For the text-containing cell, return its midpoint in (x, y) coordinate format. 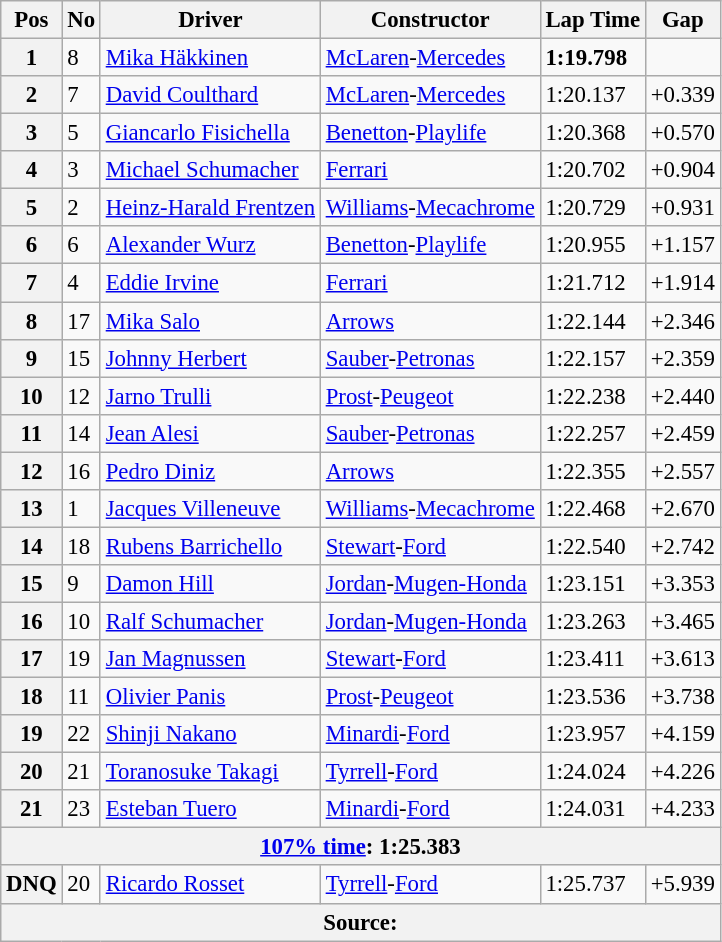
Source: (360, 922)
Jan Magnussen (210, 659)
1:22.144 (592, 321)
Jean Alesi (210, 433)
Eddie Irvine (210, 283)
+2.459 (682, 433)
1:23.263 (592, 621)
+0.904 (682, 170)
Pos (32, 20)
+5.939 (682, 885)
22 (81, 734)
1:22.157 (592, 358)
Giancarlo Fisichella (210, 133)
Jarno Trulli (210, 396)
1:24.031 (592, 809)
Johnny Herbert (210, 358)
+3.613 (682, 659)
13 (32, 509)
Constructor (430, 20)
1:22.238 (592, 396)
1:22.257 (592, 433)
Michael Schumacher (210, 170)
Jacques Villeneuve (210, 509)
+2.359 (682, 358)
+2.440 (682, 396)
1:22.540 (592, 546)
1:25.737 (592, 885)
+0.931 (682, 208)
Esteban Tuero (210, 809)
1:23.151 (592, 584)
1:19.798 (592, 58)
+3.353 (682, 584)
+0.570 (682, 133)
+3.738 (682, 697)
Rubens Barrichello (210, 546)
+0.339 (682, 95)
1:24.024 (592, 772)
Toranosuke Takagi (210, 772)
+2.742 (682, 546)
+4.233 (682, 809)
1:20.729 (592, 208)
23 (81, 809)
Shinji Nakano (210, 734)
1:23.957 (592, 734)
1:22.468 (592, 509)
1:23.411 (592, 659)
+1.157 (682, 245)
1:22.355 (592, 471)
Mika Häkkinen (210, 58)
+2.670 (682, 509)
+3.465 (682, 621)
1:20.137 (592, 95)
Pedro Diniz (210, 471)
1:21.712 (592, 283)
1:20.955 (592, 245)
+1.914 (682, 283)
Heinz-Harald Frentzen (210, 208)
+4.159 (682, 734)
DNQ (32, 885)
1:20.702 (592, 170)
Olivier Panis (210, 697)
David Coulthard (210, 95)
Lap Time (592, 20)
Gap (682, 20)
Damon Hill (210, 584)
107% time: 1:25.383 (360, 847)
Ralf Schumacher (210, 621)
+2.346 (682, 321)
Driver (210, 20)
No (81, 20)
+4.226 (682, 772)
1:23.536 (592, 697)
Ricardo Rosset (210, 885)
Mika Salo (210, 321)
1:20.368 (592, 133)
Alexander Wurz (210, 245)
+2.557 (682, 471)
